Find where the given text appears and provide that cell's center as [X, Y] coordinate. 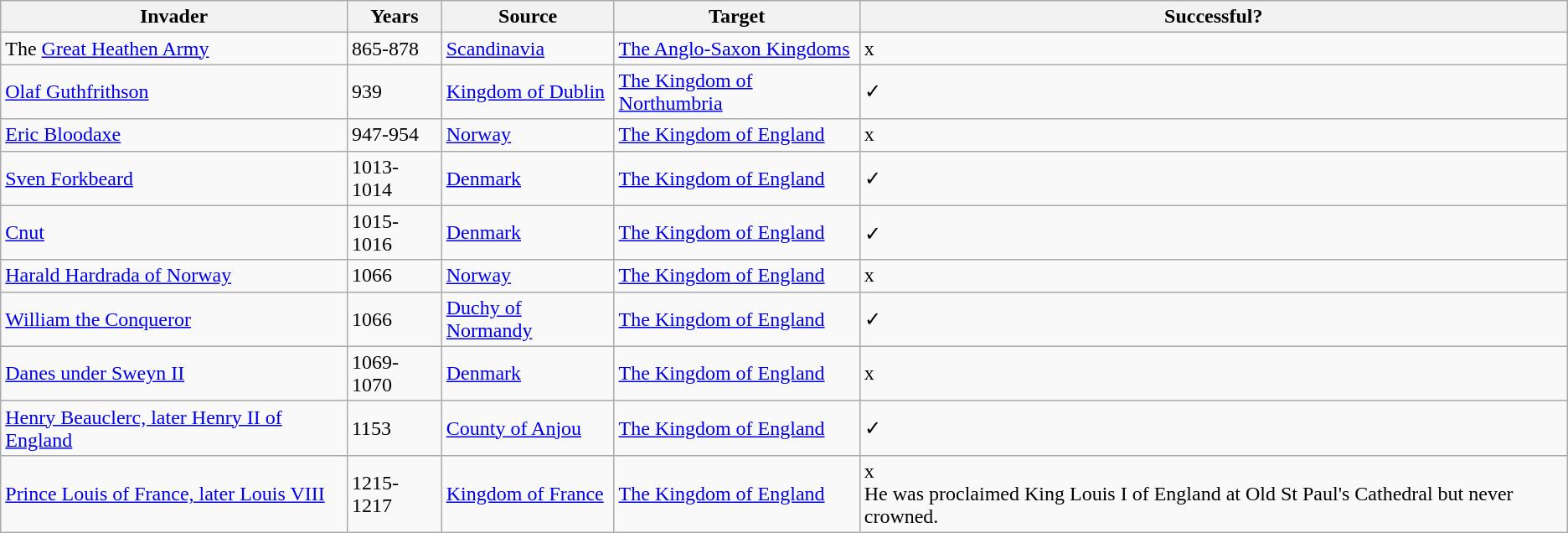
Harald Hardrada of Norway [174, 276]
Target [737, 17]
The Great Heathen Army [174, 49]
Source [528, 17]
Danes under Sweyn II [174, 374]
1153 [394, 427]
Kingdom of Dublin [528, 92]
xHe was proclaimed King Louis I of England at Old St Paul's Cathedral but never crowned. [1213, 494]
1015-1016 [394, 233]
1069-1070 [394, 374]
Henry Beauclerc, later Henry II of England [174, 427]
Invader [174, 17]
865-878 [394, 49]
Scandinavia [528, 49]
William the Conqueror [174, 318]
Kingdom of France [528, 494]
Years [394, 17]
Olaf Guthfrithson [174, 92]
939 [394, 92]
Successful? [1213, 17]
Sven Forkbeard [174, 178]
947-954 [394, 135]
1215-1217 [394, 494]
Cnut [174, 233]
Prince Louis of France, later Louis VIII [174, 494]
Eric Bloodaxe [174, 135]
The Anglo-Saxon Kingdoms [737, 49]
Duchy of Normandy [528, 318]
The Kingdom of Northumbria [737, 92]
1013-1014 [394, 178]
County of Anjou [528, 427]
